Identify which cell holds the provided text, then report its [X, Y] central coordinate. 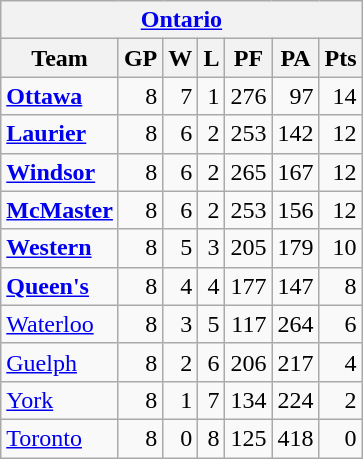
117 [248, 324]
Toronto [60, 438]
147 [296, 286]
97 [296, 96]
418 [296, 438]
10 [340, 248]
14 [340, 96]
265 [248, 172]
206 [248, 362]
224 [296, 400]
156 [296, 210]
264 [296, 324]
Laurier [60, 134]
125 [248, 438]
Windsor [60, 172]
177 [248, 286]
Ontario [182, 20]
Ottawa [60, 96]
Waterloo [60, 324]
Pts [340, 58]
134 [248, 400]
PA [296, 58]
Guelph [60, 362]
Queen's [60, 286]
GP [140, 58]
217 [296, 362]
205 [248, 248]
York [60, 400]
179 [296, 248]
McMaster [60, 210]
Team [60, 58]
L [212, 58]
W [180, 58]
Western [60, 248]
276 [248, 96]
142 [296, 134]
167 [296, 172]
PF [248, 58]
